Search for the cell housing the specified text and yield its [X, Y] center coordinate. 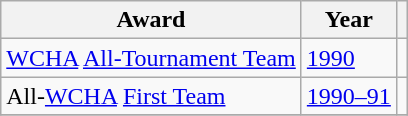
1990–91 [348, 96]
Award [152, 20]
Year [348, 20]
All-WCHA First Team [152, 96]
WCHA All-Tournament Team [152, 58]
1990 [348, 58]
